Detect which cell encompasses the target text, then output its [X, Y] center coordinate. 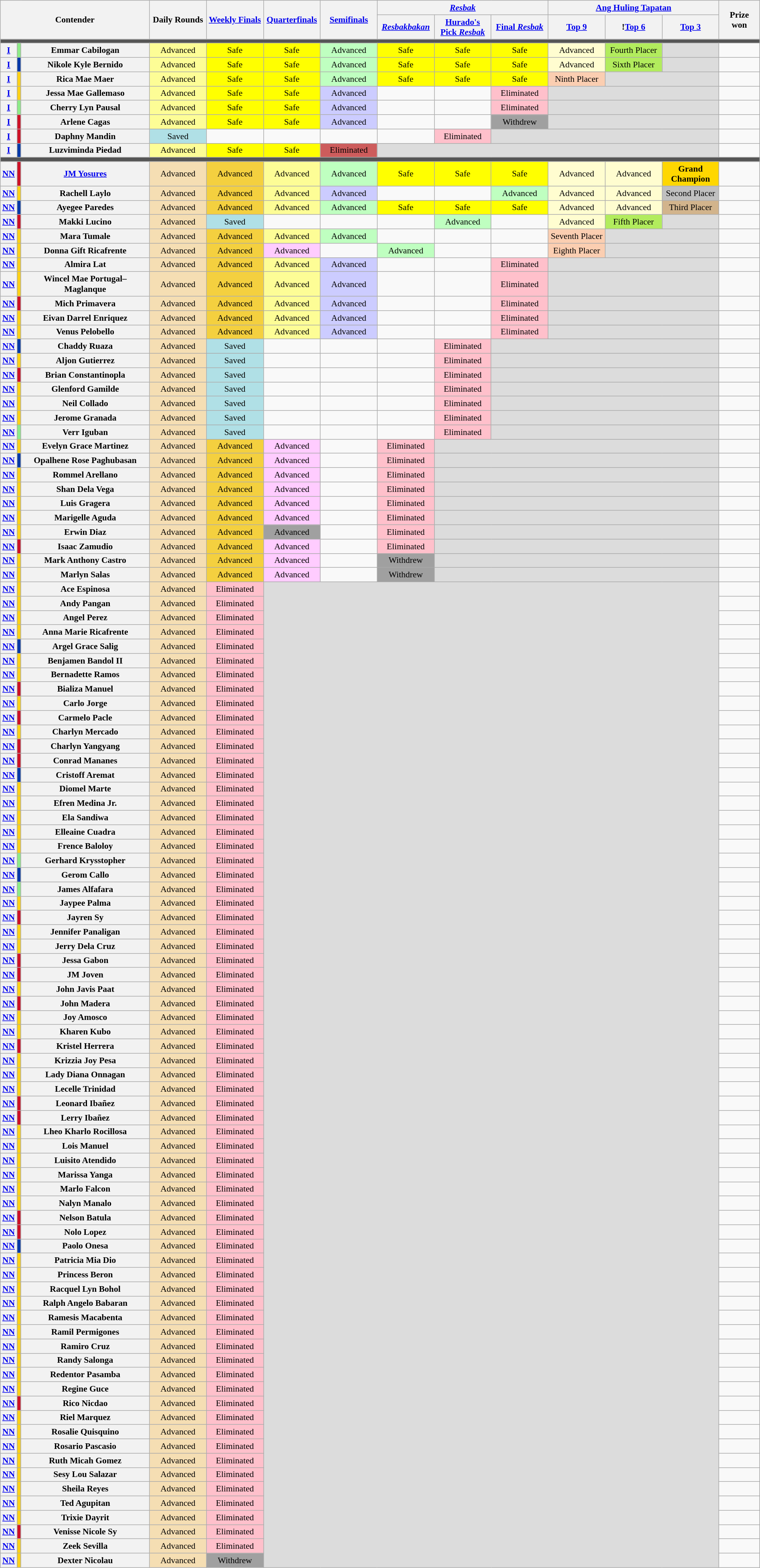
Carmelo Pacle [85, 718]
Rico Nicdao [85, 1403]
Donna Gift Ricafrente [85, 251]
Lerry Ibañez [85, 1118]
Isaac Zamudio [85, 546]
Conrad Mananes [85, 761]
!Top 6 [633, 27]
Joy Amosco [85, 1018]
Second Placer [691, 193]
Sesy Lou Salazar [85, 1475]
Redentor Pasamba [85, 1375]
Contender [75, 20]
Rachell Laylo [85, 193]
Ted Agupitan [85, 1503]
Sixth Placer [633, 65]
Benjamen Bandol II [85, 661]
Patricia Mia Dio [85, 1260]
Fourth Placer [633, 51]
Erwin Diaz [85, 532]
Ramesis Macabenta [85, 1318]
Ninth Placer [576, 79]
Opalhene Rose Paghubasan [85, 461]
Ayegee Paredes [85, 208]
Anna Marie Ricafrente [85, 632]
Jerry Dela Cruz [85, 946]
Resbak [463, 8]
Rommel Arellano [85, 475]
John Javis Paat [85, 989]
James Alfafara [85, 889]
JM Yosures [85, 174]
Resbakbakan [406, 27]
Wincel Mae Portugal–Maglanque [85, 284]
Nalyn Manalo [85, 1204]
Eivan Darrel Enriquez [85, 318]
Fifth Placer [633, 222]
Aljon Gutierrez [85, 361]
Eighth Placer [576, 251]
John Madera [85, 1004]
Argel Grace Salig [85, 646]
Venisse Nicole Sy [85, 1532]
Nolo Lopez [85, 1232]
Andy Pangan [85, 603]
Luisito Atendido [85, 1161]
Marlyn Salas [85, 575]
Luzviminda Piedad [85, 150]
Glenford Gamilde [85, 389]
Lois Manuel [85, 1146]
Daily Rounds [178, 20]
Lheo Kharlo Rocillosa [85, 1132]
Jennifer Panaligan [85, 932]
Trixie Dayrit [85, 1517]
Venus Pelobello [85, 332]
Top 9 [576, 27]
Jerome Granada [85, 418]
Rosario Pascasio [85, 1446]
Verr Iguban [85, 432]
Kharen Kubo [85, 1032]
Final Resbak [519, 27]
Gerom Callo [85, 875]
Hurado's Pick Resbak [463, 27]
Angel Perez [85, 618]
Nelson Batula [85, 1218]
Semifinals [349, 20]
Jessa Mae Gallemaso [85, 93]
Evelyn Grace Martinez [85, 446]
Elleaine Cuadra [85, 832]
JM Joven [85, 975]
Makki Lucino [85, 222]
Top 3 [691, 27]
Racquel Lyn Bohol [85, 1289]
Neil Collado [85, 404]
Almira Lat [85, 265]
Cherry Lyn Pausal [85, 108]
Regine Guce [85, 1389]
Carlo Jorge [85, 704]
Lecelle Trinidad [85, 1089]
Ramil Permigones [85, 1332]
Cristoff Aremat [85, 775]
Bializa Manuel [85, 689]
Jaypee Palma [85, 903]
Marlo Falcon [85, 1189]
Diomel Marte [85, 789]
Luis Gragera [85, 504]
Paolo Onesa [85, 1246]
Kristel Herrera [85, 1046]
Dexter Nicolau [85, 1560]
Weekly Finals [235, 20]
Zeek Sevilla [85, 1546]
Daphny Mandin [85, 136]
Krizzia Joy Pesa [85, 1060]
Lady Diana Onnagan [85, 1075]
Mich Primavera [85, 303]
Charlyn Yangyang [85, 747]
Jayren Sy [85, 918]
Seventh Placer [576, 236]
Marissa Yanga [85, 1175]
Riel Marquez [85, 1418]
Rosalie Quisquino [85, 1432]
Sheila Reyes [85, 1489]
Third Placer [691, 208]
Rica Mae Maer [85, 79]
Chaddy Ruaza [85, 346]
Arlene Cagas [85, 122]
Quarterfinals [292, 20]
Gerhard Krysstopher [85, 861]
Randy Salonga [85, 1360]
Ace Espinosa [85, 589]
Emmar Cabilogan [85, 51]
Jessa Gabon [85, 961]
Grand Champion [691, 174]
Ela Sandiwa [85, 818]
Ramiro Cruz [85, 1346]
Ralph Angelo Babaran [85, 1303]
Mara Tumale [85, 236]
Leonard Ibañez [85, 1103]
Bernadette Ramos [85, 675]
Ang Huling Tapatan [633, 8]
Efren Medina Jr. [85, 803]
Nikole Kyle Bernido [85, 65]
Frence Baloloy [85, 846]
Marigelle Aguda [85, 518]
Mark Anthony Castro [85, 560]
Charlyn Mercado [85, 732]
Princess Beron [85, 1275]
Ruth Micah Gomez [85, 1461]
Shan Dela Vega [85, 489]
Brian Constantinopla [85, 375]
Prize won [740, 20]
